Scan for the cell matching the given text and deliver its (X, Y) coordinate at center. 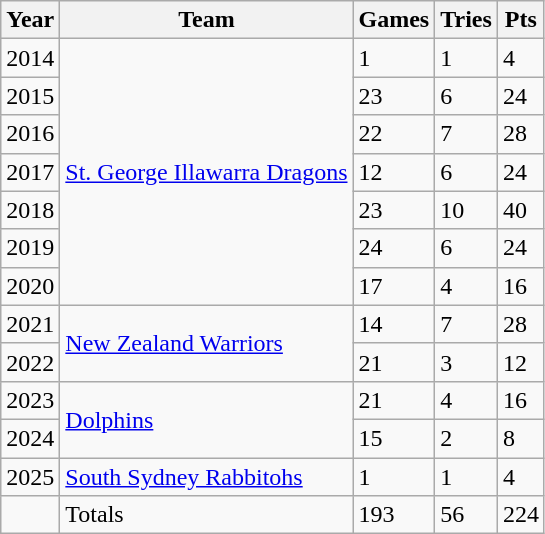
224 (520, 515)
2021 (30, 324)
22 (394, 134)
2019 (30, 248)
2020 (30, 286)
Pts (520, 20)
14 (394, 324)
Dolphins (206, 419)
Year (30, 20)
10 (466, 210)
2017 (30, 172)
2014 (30, 58)
Team (206, 20)
Games (394, 20)
56 (466, 515)
2022 (30, 362)
New Zealand Warriors (206, 343)
17 (394, 286)
193 (394, 515)
Tries (466, 20)
2025 (30, 477)
15 (394, 438)
2023 (30, 400)
South Sydney Rabbitohs (206, 477)
St. George Illawarra Dragons (206, 172)
2016 (30, 134)
8 (520, 438)
2015 (30, 96)
3 (466, 362)
40 (520, 210)
2 (466, 438)
2018 (30, 210)
Totals (206, 515)
2024 (30, 438)
